Identify which cell holds the provided text, then report its (x, y) central coordinate. 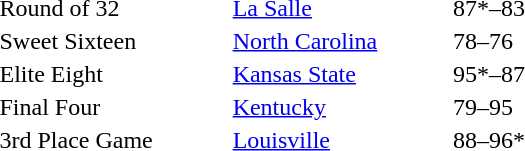
Kentucky (340, 107)
North Carolina (340, 41)
Kansas State (340, 74)
